Detect which cell encompasses the target text, then output its (x, y) center coordinate. 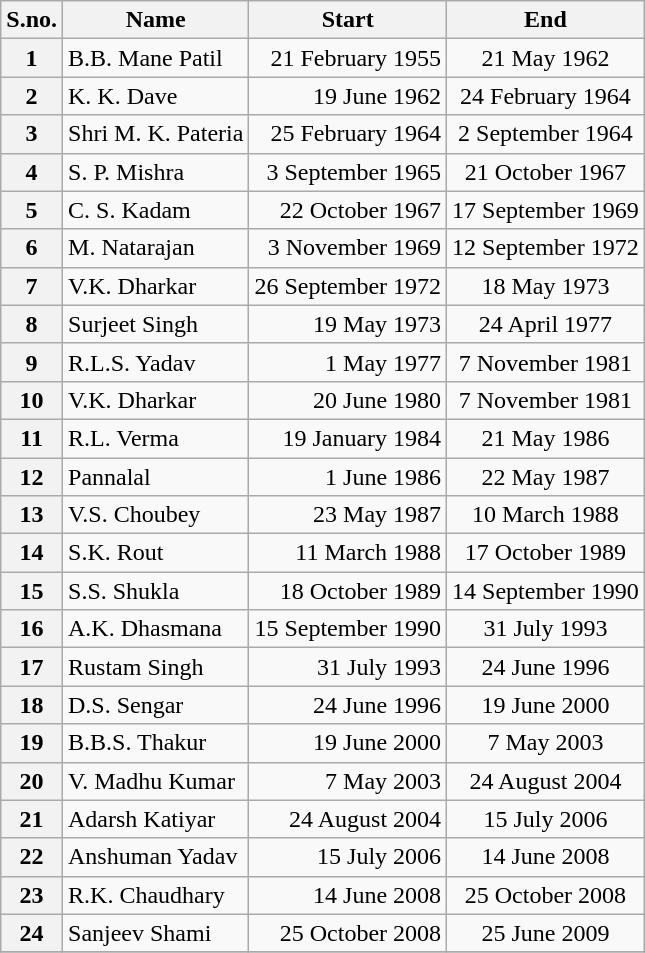
Sanjeev Shami (156, 933)
23 (32, 895)
7 (32, 286)
S.K. Rout (156, 553)
12 September 1972 (546, 248)
15 (32, 591)
13 (32, 515)
6 (32, 248)
Name (156, 20)
26 September 1972 (348, 286)
V. Madhu Kumar (156, 781)
24 February 1964 (546, 96)
21 October 1967 (546, 172)
3 (32, 134)
1 May 1977 (348, 362)
B.B.S. Thakur (156, 743)
V.S. Choubey (156, 515)
15 September 1990 (348, 629)
Adarsh Katiyar (156, 819)
21 (32, 819)
2 September 1964 (546, 134)
K. K. Dave (156, 96)
17 October 1989 (546, 553)
Shri M. K. Pateria (156, 134)
1 (32, 58)
14 September 1990 (546, 591)
22 October 1967 (348, 210)
20 June 1980 (348, 400)
24 (32, 933)
14 (32, 553)
18 May 1973 (546, 286)
19 May 1973 (348, 324)
17 September 1969 (546, 210)
25 February 1964 (348, 134)
25 June 2009 (546, 933)
10 March 1988 (546, 515)
8 (32, 324)
18 October 1989 (348, 591)
M. Natarajan (156, 248)
21 February 1955 (348, 58)
A.K. Dhasmana (156, 629)
18 (32, 705)
Surjeet Singh (156, 324)
12 (32, 477)
S.no. (32, 20)
R.K. Chaudhary (156, 895)
23 May 1987 (348, 515)
C. S. Kadam (156, 210)
16 (32, 629)
Anshuman Yadav (156, 857)
21 May 1962 (546, 58)
11 March 1988 (348, 553)
D.S. Sengar (156, 705)
20 (32, 781)
22 (32, 857)
19 June 1962 (348, 96)
B.B. Mane Patil (156, 58)
24 April 1977 (546, 324)
11 (32, 438)
S. P. Mishra (156, 172)
19 (32, 743)
22 May 1987 (546, 477)
3 November 1969 (348, 248)
4 (32, 172)
R.L. Verma (156, 438)
Pannalal (156, 477)
Start (348, 20)
21 May 1986 (546, 438)
R.L.S. Yadav (156, 362)
2 (32, 96)
S.S. Shukla (156, 591)
Rustam Singh (156, 667)
1 June 1986 (348, 477)
10 (32, 400)
End (546, 20)
17 (32, 667)
19 January 1984 (348, 438)
5 (32, 210)
9 (32, 362)
3 September 1965 (348, 172)
